Provide the (x, y) coordinate of the cell's center where the given text is located.  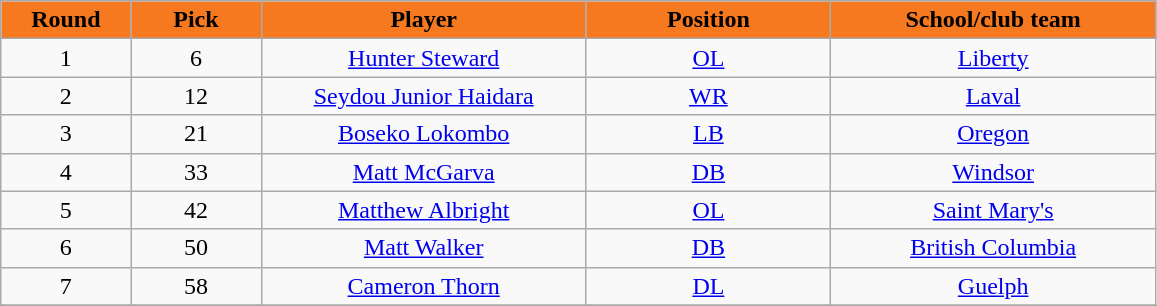
Round (66, 20)
Laval (992, 96)
WR (708, 96)
Seydou Junior Haidara (424, 96)
Saint Mary's (992, 210)
DL (708, 286)
Guelph (992, 286)
Oregon (992, 134)
5 (66, 210)
LB (708, 134)
Position (708, 20)
Boseko Lokombo (424, 134)
British Columbia (992, 248)
4 (66, 172)
42 (196, 210)
12 (196, 96)
Windsor (992, 172)
School/club team (992, 20)
Matthew Albright (424, 210)
Pick (196, 20)
Hunter Steward (424, 58)
58 (196, 286)
50 (196, 248)
Liberty (992, 58)
Cameron Thorn (424, 286)
2 (66, 96)
1 (66, 58)
7 (66, 286)
Matt Walker (424, 248)
Matt McGarva (424, 172)
33 (196, 172)
Player (424, 20)
21 (196, 134)
3 (66, 134)
